Extract the [X, Y] coordinate from the center of the cell holding the provided text.  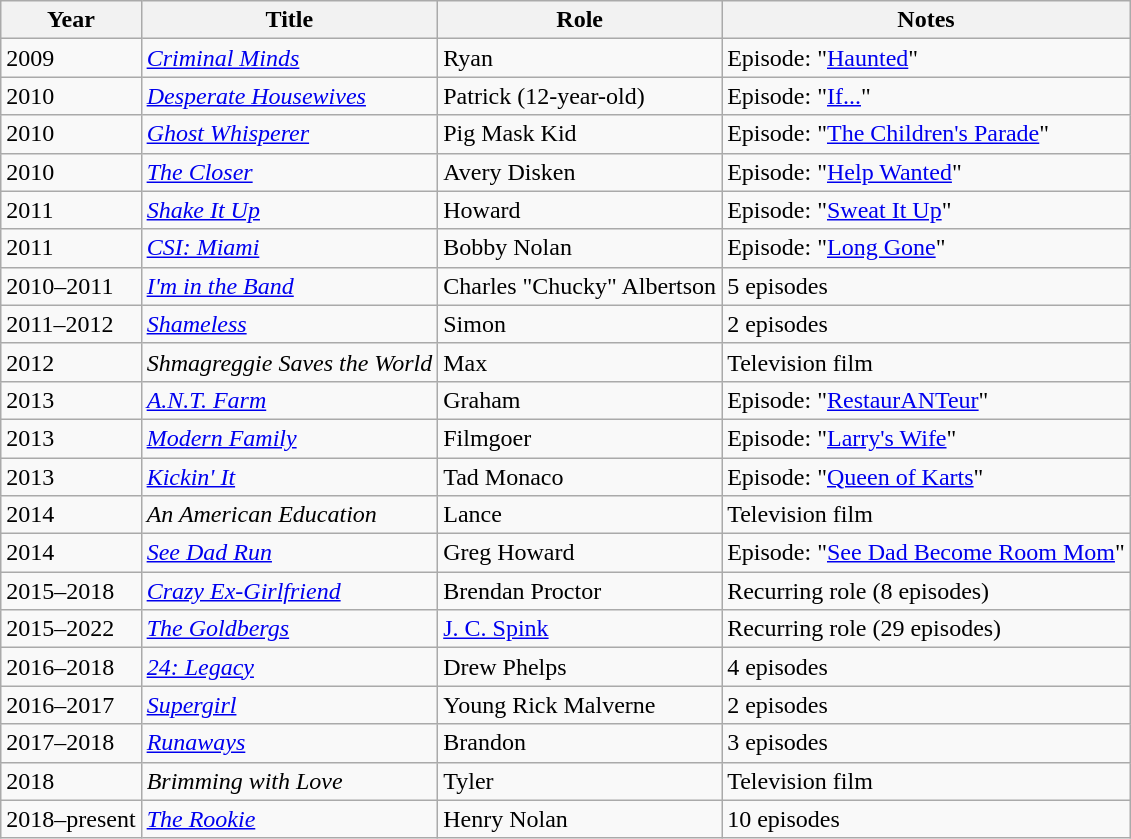
2018 [71, 781]
The Closer [290, 172]
2016–2018 [71, 667]
Graham [580, 400]
5 episodes [926, 286]
Episode: "Queen of Karts" [926, 477]
Year [71, 20]
2010–2011 [71, 286]
Notes [926, 20]
10 episodes [926, 819]
Title [290, 20]
Patrick (12-year-old) [580, 96]
Episode: "If..." [926, 96]
Episode: "The Children's Parade" [926, 134]
An American Education [290, 515]
Desperate Housewives [290, 96]
Episode: "Haunted" [926, 58]
Howard [580, 210]
2012 [71, 362]
Runaways [290, 743]
Modern Family [290, 438]
Shameless [290, 324]
Ryan [580, 58]
Young Rick Malverne [580, 705]
Episode: "Larry's Wife" [926, 438]
Episode: "RestaurANTeur" [926, 400]
Tad Monaco [580, 477]
See Dad Run [290, 553]
Charles "Chucky" Albertson [580, 286]
Recurring role (29 episodes) [926, 629]
2016–2017 [71, 705]
Brimming with Love [290, 781]
Pig Mask Kid [580, 134]
24: Legacy [290, 667]
Max [580, 362]
Shmagreggie Saves the World [290, 362]
Henry Nolan [580, 819]
Kickin' It [290, 477]
Drew Phelps [580, 667]
Episode: "See Dad Become Room Mom" [926, 553]
Greg Howard [580, 553]
2015–2022 [71, 629]
2018–present [71, 819]
Brandon [580, 743]
2015–2018 [71, 591]
Episode: "Sweat It Up" [926, 210]
Lance [580, 515]
Avery Disken [580, 172]
Supergirl [290, 705]
Brendan Proctor [580, 591]
Ghost Whisperer [290, 134]
CSI: Miami [290, 248]
Filmgoer [580, 438]
A.N.T. Farm [290, 400]
Criminal Minds [290, 58]
The Rookie [290, 819]
Role [580, 20]
Simon [580, 324]
2011–2012 [71, 324]
Tyler [580, 781]
I'm in the Band [290, 286]
3 episodes [926, 743]
2017–2018 [71, 743]
4 episodes [926, 667]
Recurring role (8 episodes) [926, 591]
Episode: "Help Wanted" [926, 172]
Bobby Nolan [580, 248]
J. C. Spink [580, 629]
The Goldbergs [290, 629]
2009 [71, 58]
Shake It Up [290, 210]
Crazy Ex-Girlfriend [290, 591]
Episode: "Long Gone" [926, 248]
